Output the [x, y] coordinate of the center of the cell containing the given text.  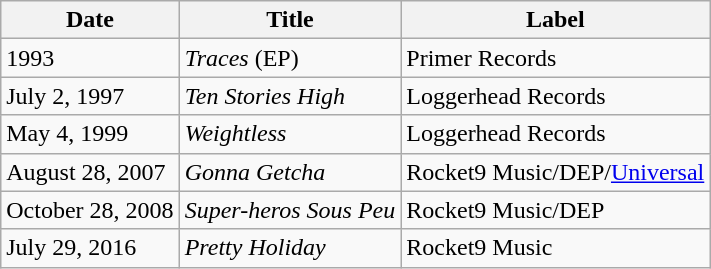
1993 [90, 58]
August 28, 2007 [90, 172]
Primer Records [556, 58]
Rocket9 Music/DEP/Universal [556, 172]
Date [90, 20]
Rocket9 Music [556, 248]
Label [556, 20]
Rocket9 Music/DEP [556, 210]
October 28, 2008 [90, 210]
Ten Stories High [290, 96]
Super-heros Sous Peu [290, 210]
May 4, 1999 [90, 134]
Pretty Holiday [290, 248]
July 29, 2016 [90, 248]
July 2, 1997 [90, 96]
Traces (EP) [290, 58]
Gonna Getcha [290, 172]
Weightless [290, 134]
Title [290, 20]
